Detect which cell encompasses the target text, then output its (x, y) center coordinate. 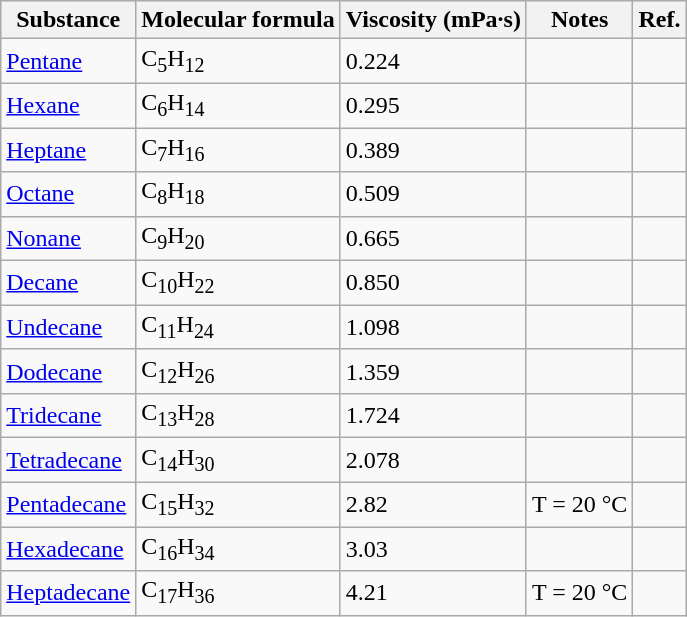
Ref. (660, 20)
Dodecane (68, 371)
0.509 (433, 194)
Nonane (68, 238)
4.21 (433, 593)
C12H26 (238, 371)
1.098 (433, 327)
C8H18 (238, 194)
Undecane (68, 327)
Octane (68, 194)
C6H14 (238, 105)
C7H16 (238, 150)
Heptane (68, 150)
Molecular formula (238, 20)
Hexane (68, 105)
0.850 (433, 283)
C10H22 (238, 283)
Pentadecane (68, 504)
Substance (68, 20)
0.665 (433, 238)
Heptadecane (68, 593)
0.389 (433, 150)
C9H20 (238, 238)
Decane (68, 283)
C5H12 (238, 61)
Hexadecane (68, 549)
C14H30 (238, 460)
Notes (579, 20)
C13H28 (238, 416)
2.078 (433, 460)
0.295 (433, 105)
C11H24 (238, 327)
0.224 (433, 61)
Tetradecane (68, 460)
2.82 (433, 504)
3.03 (433, 549)
Pentane (68, 61)
1.359 (433, 371)
C15H32 (238, 504)
Viscosity (mPa·s) (433, 20)
C16H34 (238, 549)
Tridecane (68, 416)
C17H36 (238, 593)
1.724 (433, 416)
